Identify which cell holds the provided text, then report its (x, y) central coordinate. 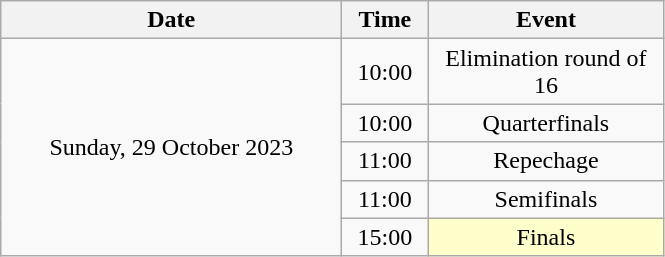
Semifinals (546, 199)
Finals (546, 237)
Repechage (546, 161)
Time (385, 20)
Date (172, 20)
Event (546, 20)
Sunday, 29 October 2023 (172, 148)
Quarterfinals (546, 123)
Elimination round of 16 (546, 72)
15:00 (385, 237)
